From the cell containing the given text, extract its center point as [X, Y] coordinate. 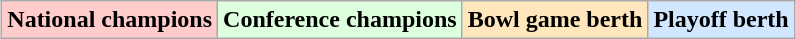
National champions [110, 20]
Bowl game berth [555, 20]
Conference champions [340, 20]
Playoff berth [721, 20]
